Scan for the cell matching the given text and deliver its [x, y] coordinate at center. 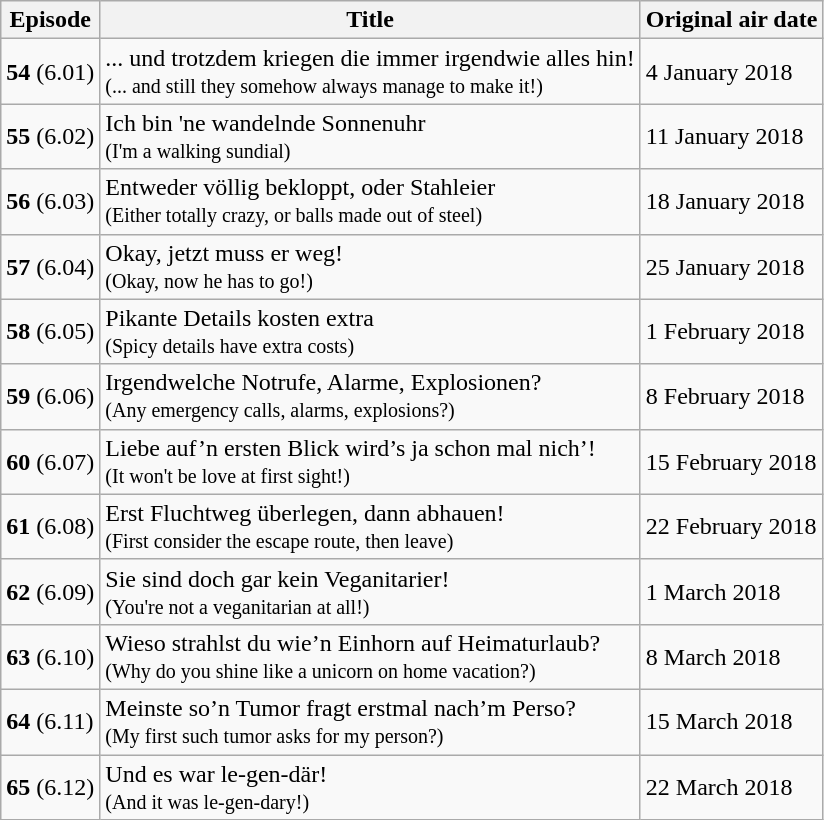
1 March 2018 [732, 592]
8 February 2018 [732, 396]
Original air date [732, 20]
Irgendwelche Notrufe, Alarme, Explosionen?(Any emergency calls, alarms, explosions?) [370, 396]
15 February 2018 [732, 462]
63 (6.10) [50, 656]
Okay, jetzt muss er weg!(Okay, now he has to go!) [370, 266]
8 March 2018 [732, 656]
58 (6.05) [50, 332]
22 March 2018 [732, 786]
55 (6.02) [50, 136]
Pikante Details kosten extra(Spicy details have extra costs) [370, 332]
Meinste so’n Tumor fragt erstmal nach’m Perso?(My first such tumor asks for my person?) [370, 722]
... und trotzdem kriegen die immer irgendwie alles hin!(... and still they somehow always manage to make it!) [370, 72]
Erst Fluchtweg überlegen, dann abhauen!(First consider the escape route, then leave) [370, 526]
25 January 2018 [732, 266]
62 (6.09) [50, 592]
Und es war le-gen-där!(And it was le-gen-dary!) [370, 786]
1 February 2018 [732, 332]
4 January 2018 [732, 72]
54 (6.01) [50, 72]
Liebe auf’n ersten Blick wird’s ja schon mal nich’!(It won't be love at first sight!) [370, 462]
61 (6.08) [50, 526]
Wieso strahlst du wie’n Einhorn auf Heimaturlaub?(Why do you shine like a unicorn on home vacation?) [370, 656]
57 (6.04) [50, 266]
15 March 2018 [732, 722]
Title [370, 20]
18 January 2018 [732, 202]
56 (6.03) [50, 202]
64 (6.11) [50, 722]
Ich bin 'ne wandelnde Sonnenuhr(I'm a walking sundial) [370, 136]
Entweder völlig bekloppt, oder Stahleier(Either totally crazy, or balls made out of steel) [370, 202]
59 (6.06) [50, 396]
60 (6.07) [50, 462]
Episode [50, 20]
Sie sind doch gar kein Veganitarier!(You're not a veganitarian at all!) [370, 592]
11 January 2018 [732, 136]
22 February 2018 [732, 526]
65 (6.12) [50, 786]
